Return the (X, Y) coordinate for the center point of the cell that contains the specified text.  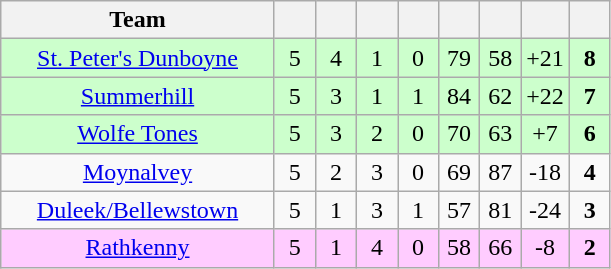
84 (460, 96)
81 (500, 210)
+22 (546, 96)
66 (500, 248)
6 (590, 134)
87 (500, 172)
Rathkenny (138, 248)
63 (500, 134)
79 (460, 58)
+7 (546, 134)
-8 (546, 248)
7 (590, 96)
St. Peter's Dunboyne (138, 58)
Wolfe Tones (138, 134)
69 (460, 172)
8 (590, 58)
+21 (546, 58)
Team (138, 20)
57 (460, 210)
Duleek/Bellewstown (138, 210)
62 (500, 96)
-18 (546, 172)
Moynalvey (138, 172)
Summerhill (138, 96)
70 (460, 134)
-24 (546, 210)
